For the text-containing cell, return its midpoint in [x, y] coordinate format. 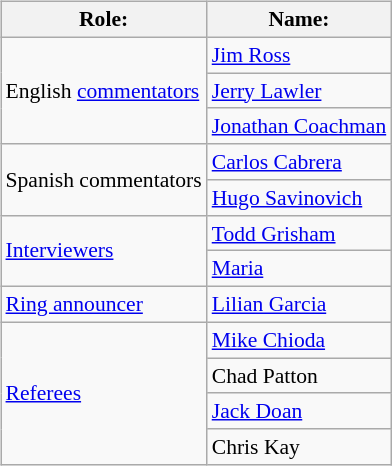
Chad Patton [300, 376]
Jerry Lawler [300, 91]
Name: [300, 20]
Carlos Cabrera [300, 162]
Chris Kay [300, 447]
Referees [103, 393]
Ring announcer [103, 305]
Interviewers [103, 250]
English commentators [103, 90]
Jim Ross [300, 55]
Lilian Garcia [300, 305]
Todd Grisham [300, 233]
Hugo Savinovich [300, 198]
Maria [300, 269]
Jack Doan [300, 411]
Jonathan Coachman [300, 126]
Spanish commentators [103, 180]
Role: [103, 20]
Mike Chioda [300, 340]
